For the text-containing cell, return its midpoint in (X, Y) coordinate format. 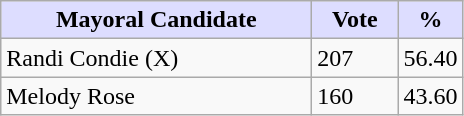
Mayoral Candidate (156, 20)
207 (355, 58)
Melody Rose (156, 96)
43.60 (430, 96)
Randi Condie (X) (156, 58)
% (430, 20)
Vote (355, 20)
56.40 (430, 58)
160 (355, 96)
